Provide the [x, y] coordinate of the cell's center where the given text is located.  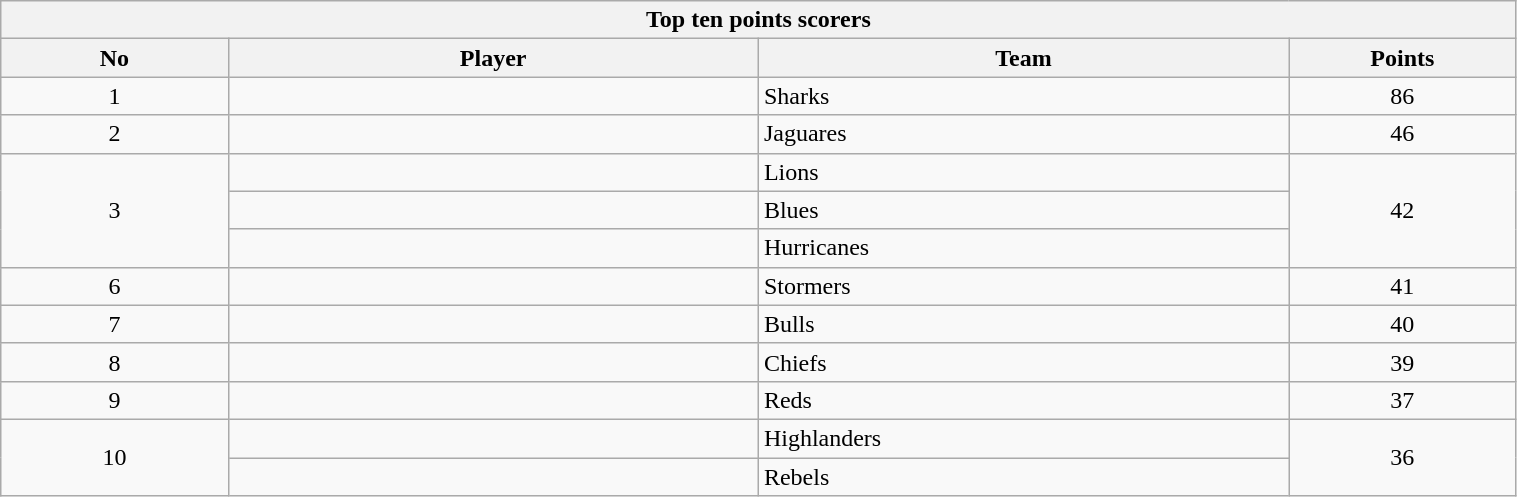
46 [1402, 134]
Rebels [1023, 477]
36 [1402, 457]
7 [114, 324]
1 [114, 96]
Reds [1023, 400]
9 [114, 400]
8 [114, 362]
10 [114, 457]
Sharks [1023, 96]
No [114, 58]
37 [1402, 400]
Chiefs [1023, 362]
2 [114, 134]
86 [1402, 96]
Bulls [1023, 324]
3 [114, 210]
Lions [1023, 172]
40 [1402, 324]
41 [1402, 286]
Hurricanes [1023, 248]
Points [1402, 58]
Stormers [1023, 286]
Blues [1023, 210]
Player [493, 58]
6 [114, 286]
42 [1402, 210]
Team [1023, 58]
Highlanders [1023, 438]
Top ten points scorers [758, 20]
Jaguares [1023, 134]
39 [1402, 362]
